Detect which cell encompasses the target text, then output its [X, Y] center coordinate. 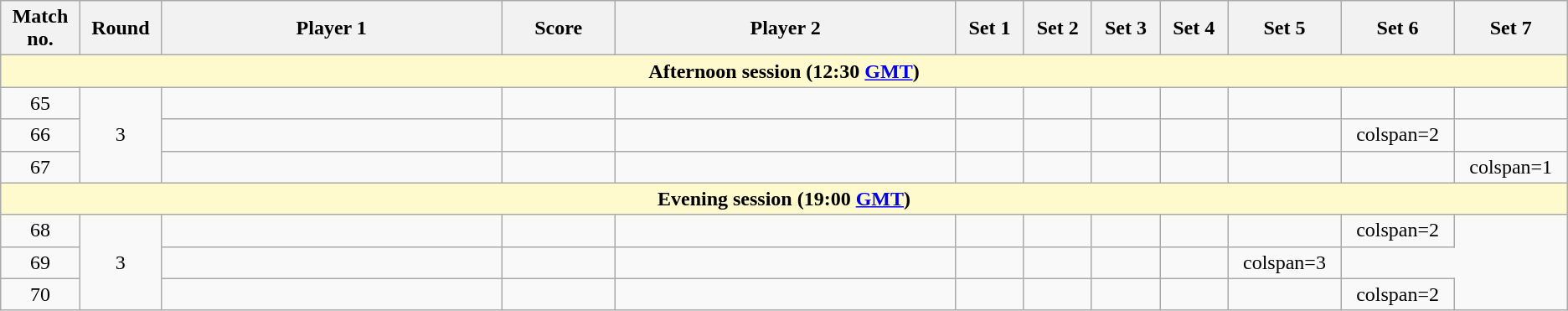
68 [40, 231]
Afternoon session (12:30 GMT) [784, 71]
69 [40, 262]
Set 5 [1285, 29]
Set 4 [1194, 29]
colspan=3 [1285, 262]
Set 1 [990, 29]
Set 3 [1126, 29]
Set 6 [1397, 29]
Round [121, 29]
Set 7 [1511, 29]
Match no. [40, 29]
65 [40, 103]
67 [40, 167]
Evening session (19:00 GMT) [784, 199]
Player 2 [785, 29]
colspan=1 [1511, 167]
Set 2 [1057, 29]
Player 1 [331, 29]
70 [40, 294]
66 [40, 135]
Score [558, 29]
